Find where the given text appears and provide that cell's center as [x, y] coordinate. 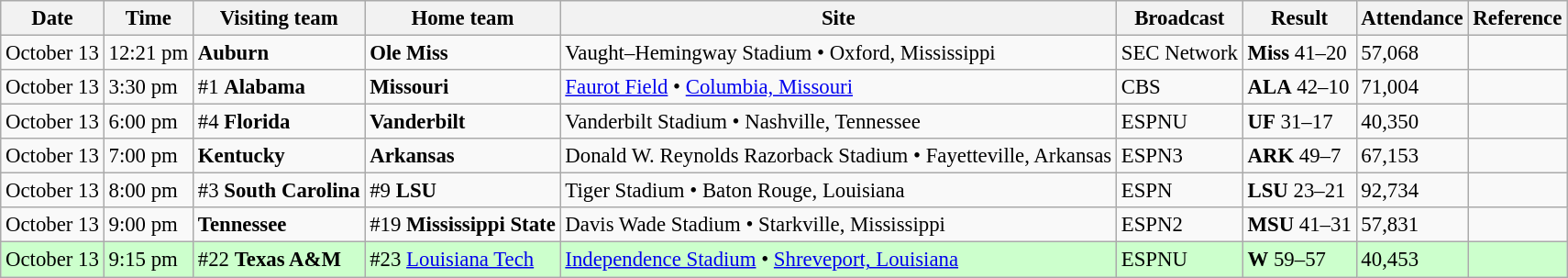
#1 Alabama [279, 87]
Davis Wade Stadium • Starkville, Mississippi [838, 225]
Kentucky [279, 156]
Independence Stadium • Shreveport, Louisiana [838, 260]
ESPN3 [1179, 156]
Date [52, 18]
9:00 pm [149, 225]
MSU 41–31 [1299, 225]
Vaught–Hemingway Stadium • Oxford, Mississippi [838, 53]
CBS [1179, 87]
Attendance [1412, 18]
Result [1299, 18]
3:30 pm [149, 87]
57,068 [1412, 53]
71,004 [1412, 87]
57,831 [1412, 225]
Vanderbilt [462, 122]
LSU 23–21 [1299, 191]
Miss 41–20 [1299, 53]
8:00 pm [149, 191]
Donald W. Reynolds Razorback Stadium • Fayetteville, Arkansas [838, 156]
Vanderbilt Stadium • Nashville, Tennessee [838, 122]
Tennessee [279, 225]
ARK 49–7 [1299, 156]
9:15 pm [149, 260]
40,350 [1412, 122]
Site [838, 18]
Auburn [279, 53]
40,453 [1412, 260]
Faurot Field • Columbia, Missouri [838, 87]
Arkansas [462, 156]
Broadcast [1179, 18]
#23 Louisiana Tech [462, 260]
#4 Florida [279, 122]
W 59–57 [1299, 260]
Missouri [462, 87]
Ole Miss [462, 53]
#19 Mississippi State [462, 225]
92,734 [1412, 191]
7:00 pm [149, 156]
ESPN [1179, 191]
Visiting team [279, 18]
Home team [462, 18]
Time [149, 18]
#22 Texas A&M [279, 260]
ALA 42–10 [1299, 87]
67,153 [1412, 156]
Tiger Stadium • Baton Rouge, Louisiana [838, 191]
#3 South Carolina [279, 191]
UF 31–17 [1299, 122]
12:21 pm [149, 53]
SEC Network [1179, 53]
Reference [1518, 18]
6:00 pm [149, 122]
#9 LSU [462, 191]
ESPN2 [1179, 225]
